Determine the [x, y] coordinate at the center of the cell enclosing the given text.  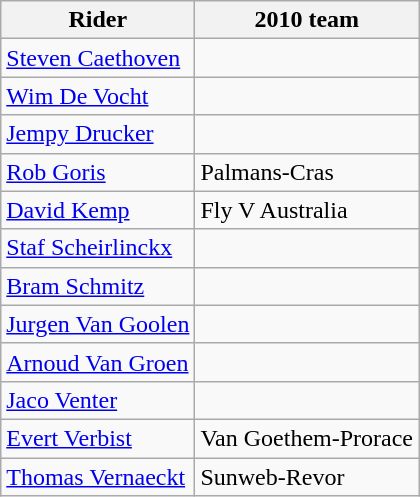
Sunweb-Revor [307, 477]
Fly V Australia [307, 210]
Rider [98, 20]
Wim De Vocht [98, 96]
2010 team [307, 20]
Steven Caethoven [98, 58]
Jempy Drucker [98, 134]
Van Goethem-Prorace [307, 438]
Arnoud Van Groen [98, 362]
David Kemp [98, 210]
Jaco Venter [98, 400]
Jurgen Van Goolen [98, 324]
Evert Verbist [98, 438]
Palmans-Cras [307, 172]
Thomas Vernaeckt [98, 477]
Bram Schmitz [98, 286]
Staf Scheirlinckx [98, 248]
Rob Goris [98, 172]
